Return [x, y] of the center of cell containing provided text 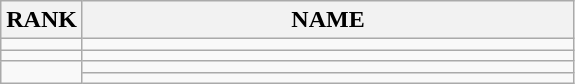
NAME [328, 20]
RANK [42, 20]
